For the text-containing cell, return its midpoint in [X, Y] coordinate format. 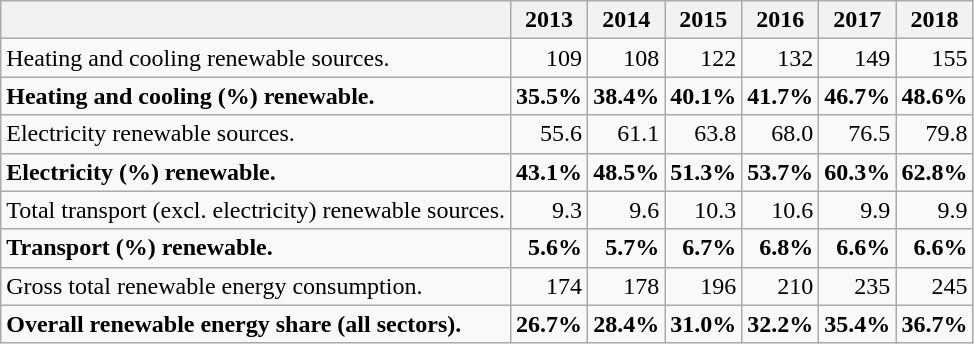
Heating and cooling renewable sources. [256, 58]
132 [780, 58]
5.7% [626, 248]
60.3% [858, 172]
35.5% [550, 96]
63.8 [704, 134]
79.8 [934, 134]
Overall renewable energy share (all sectors). [256, 324]
43.1% [550, 172]
51.3% [704, 172]
122 [704, 58]
2014 [626, 20]
32.2% [780, 324]
235 [858, 286]
2018 [934, 20]
68.0 [780, 134]
2017 [858, 20]
Gross total renewable energy consumption. [256, 286]
196 [704, 286]
28.4% [626, 324]
9.3 [550, 210]
40.1% [704, 96]
109 [550, 58]
6.7% [704, 248]
35.4% [858, 324]
46.7% [858, 96]
Electricity renewable sources. [256, 134]
174 [550, 286]
210 [780, 286]
5.6% [550, 248]
2013 [550, 20]
76.5 [858, 134]
Electricity (%) renewable. [256, 172]
36.7% [934, 324]
61.1 [626, 134]
Heating and cooling (%) renewable. [256, 96]
108 [626, 58]
31.0% [704, 324]
62.8% [934, 172]
48.5% [626, 172]
55.6 [550, 134]
178 [626, 286]
6.8% [780, 248]
149 [858, 58]
53.7% [780, 172]
245 [934, 286]
2016 [780, 20]
Total transport (excl. electricity) renewable sources. [256, 210]
9.6 [626, 210]
155 [934, 58]
2015 [704, 20]
Transport (%) renewable. [256, 248]
41.7% [780, 96]
38.4% [626, 96]
26.7% [550, 324]
10.6 [780, 210]
48.6% [934, 96]
10.3 [704, 210]
